For the text-containing cell, return its midpoint in (X, Y) coordinate format. 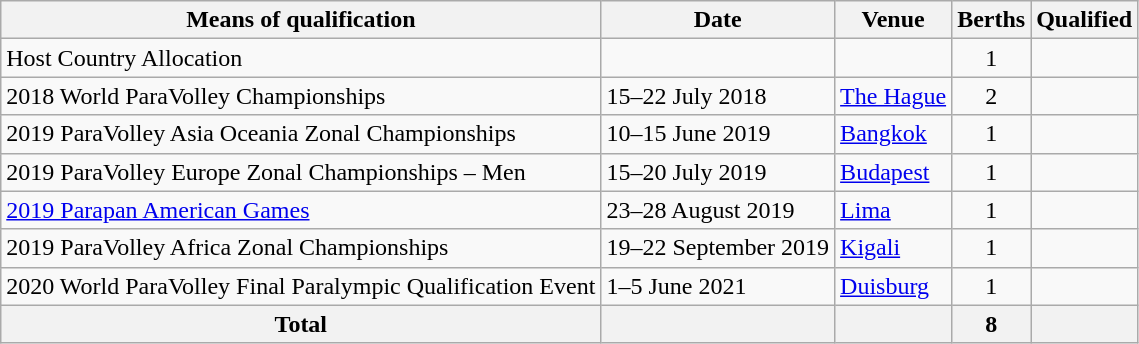
15–20 July 2019 (718, 172)
Total (301, 324)
Kigali (894, 248)
Bangkok (894, 134)
The Hague (894, 96)
2019 Parapan American Games (301, 210)
Duisburg (894, 286)
15–22 July 2018 (718, 96)
10–15 June 2019 (718, 134)
2019 ParaVolley Europe Zonal Championships – Men (301, 172)
2 (992, 96)
2018 World ParaVolley Championships (301, 96)
2019 ParaVolley Africa Zonal Championships (301, 248)
23–28 August 2019 (718, 210)
Means of qualification (301, 20)
Host Country Allocation (301, 58)
8 (992, 324)
Lima (894, 210)
1–5 June 2021 (718, 286)
Qualified (1084, 20)
Budapest (894, 172)
Date (718, 20)
2019 ParaVolley Asia Oceania Zonal Championships (301, 134)
Venue (894, 20)
Berths (992, 20)
19–22 September 2019 (718, 248)
2020 World ParaVolley Final Paralympic Qualification Event (301, 286)
